Extract the (X, Y) coordinate from the center of the cell holding the provided text.  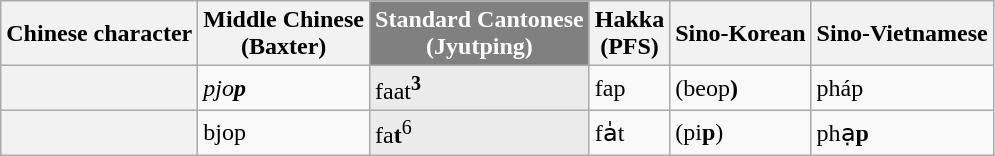
(pip) (740, 132)
Standard Cantonese(Jyutping) (480, 34)
Sino-Vietnamese (902, 34)
Hakka(PFS) (629, 34)
fa̍t (629, 132)
fat6 (480, 132)
Sino-Korean (740, 34)
fap (629, 88)
phạp (902, 132)
pjop (284, 88)
(beop) (740, 88)
Middle Chinese(Baxter) (284, 34)
pháp (902, 88)
bjop (284, 132)
Chinese character (100, 34)
faat3 (480, 88)
